Detect which cell encompasses the target text, then output its (X, Y) center coordinate. 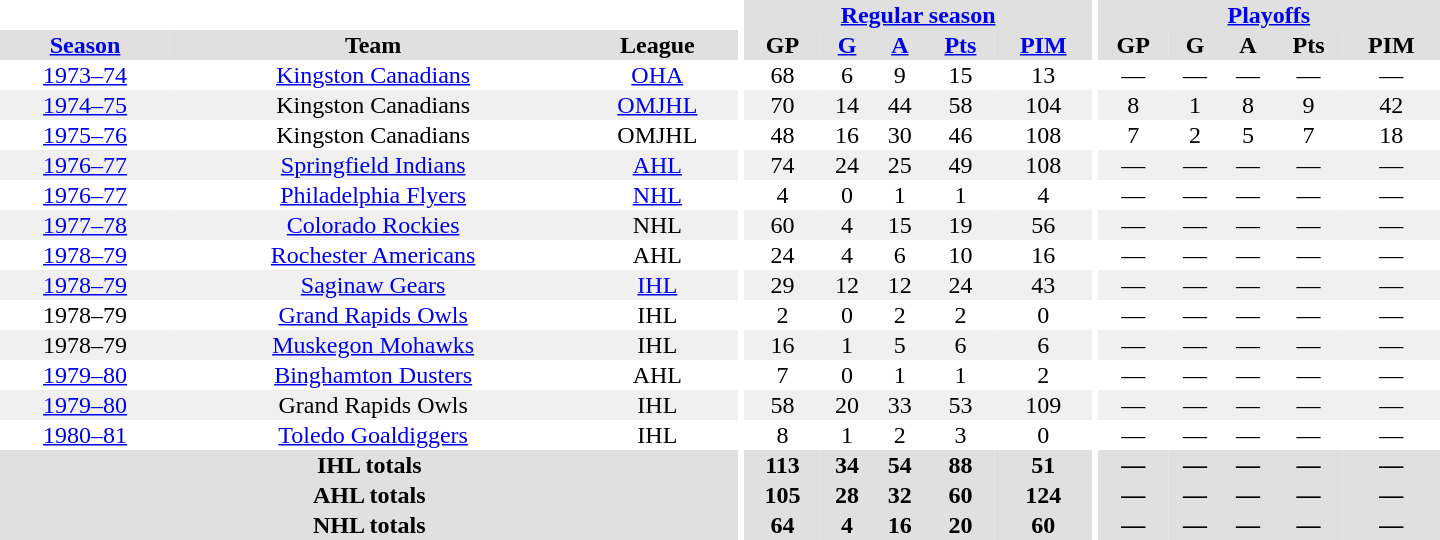
51 (1044, 465)
30 (900, 135)
1975–76 (85, 135)
44 (900, 105)
1973–74 (85, 75)
42 (1392, 105)
1974–75 (85, 105)
109 (1044, 405)
Toledo Goaldiggers (373, 435)
32 (900, 495)
13 (1044, 75)
Rochester Americans (373, 255)
33 (900, 405)
1980–81 (85, 435)
NHL totals (370, 525)
Saginaw Gears (373, 285)
Colorado Rockies (373, 225)
49 (960, 165)
34 (848, 465)
43 (1044, 285)
Muskegon Mohawks (373, 345)
46 (960, 135)
56 (1044, 225)
OHA (657, 75)
113 (782, 465)
AHL totals (370, 495)
Springfield Indians (373, 165)
124 (1044, 495)
28 (848, 495)
IHL totals (370, 465)
10 (960, 255)
54 (900, 465)
Playoffs (1269, 15)
League (657, 45)
Regular season (918, 15)
70 (782, 105)
Season (85, 45)
88 (960, 465)
25 (900, 165)
64 (782, 525)
Team (373, 45)
1977–78 (85, 225)
74 (782, 165)
3 (960, 435)
29 (782, 285)
18 (1392, 135)
Philadelphia Flyers (373, 195)
104 (1044, 105)
48 (782, 135)
Binghamton Dusters (373, 375)
105 (782, 495)
68 (782, 75)
14 (848, 105)
19 (960, 225)
53 (960, 405)
